Capture the cell that displays the provided text and extract its [x, y] central coordinate. 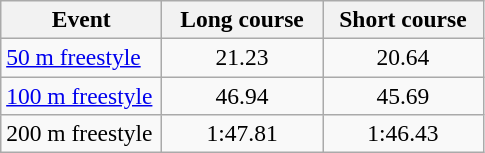
21.23 [242, 57]
20.64 [402, 57]
45.69 [402, 95]
46.94 [242, 95]
Long course [242, 19]
50 m freestyle [82, 57]
Event [82, 19]
100 m freestyle [82, 95]
1:47.81 [242, 133]
200 m freestyle [82, 133]
1:46.43 [402, 133]
Short course [402, 19]
